Provide the [X, Y] coordinate of the cell's center where the given text is located.  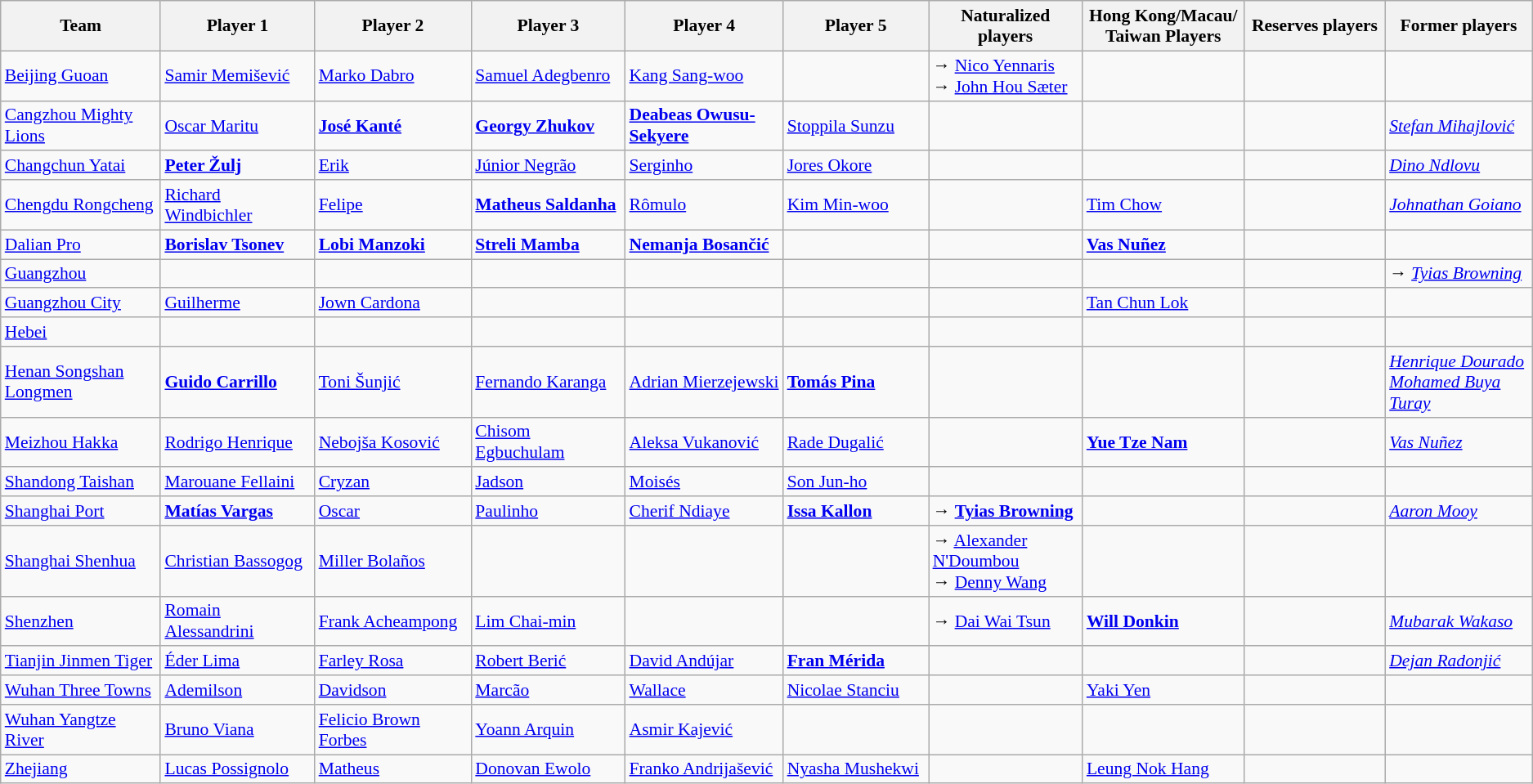
Cryzan [393, 482]
Borislav Tsonev [237, 244]
Oscar Maritu [237, 126]
Toni Šunjić [393, 383]
Marcão [548, 690]
Changchun Yatai [81, 166]
Marouane Fellaini [237, 482]
Fernando Karanga [548, 383]
Meizhou Hakka [81, 441]
→ Dai Wai Tsun [1006, 621]
Fran Mérida [856, 661]
Tan Chun Lok [1163, 303]
Rade Dugalić [856, 441]
Frank Acheampong [393, 621]
Reserves players [1315, 26]
Wuhan Three Towns [81, 690]
Issa Kallon [856, 511]
Henan Songshan Longmen [81, 383]
Richard Windbichler [237, 204]
Jown Cardona [393, 303]
José Kanté [393, 126]
Shanghai Port [81, 511]
→ Nico Yennaris→ John Hou Sæter [1006, 75]
Adrian Mierzejewski [705, 383]
Tomás Pina [856, 383]
Samir Memišević [237, 75]
Nyasha Mushekwi [856, 769]
Éder Lima [237, 661]
Wallace [705, 690]
Erik [393, 166]
Franko Andrijašević [705, 769]
Serginho [705, 166]
Rodrigo Henrique [237, 441]
Nebojša Kosović [393, 441]
Donovan Ewolo [548, 769]
Player 3 [548, 26]
David Andújar [705, 661]
Lucas Possignolo [237, 769]
Stefan Mihajlović [1459, 126]
Guilherme [237, 303]
Dejan Radonjić [1459, 661]
Nemanja Bosančić [705, 244]
Lobi Manzoki [393, 244]
Davidson [393, 690]
Robert Berić [548, 661]
Wuhan Yangtze River [81, 729]
Chisom Egbuchulam [548, 441]
Moisés [705, 482]
Player 2 [393, 26]
Shanghai Shenhua [81, 561]
Jores Okore [856, 166]
Aaron Mooy [1459, 511]
Son Jun-ho [856, 482]
Hong Kong/Macau/Taiwan Players [1163, 26]
Shenzhen [81, 621]
Guangzhou [81, 274]
Ademilson [237, 690]
Felipe [393, 204]
Streli Mamba [548, 244]
Romain Alessandrini [237, 621]
Asmir Kajević [705, 729]
Tim Chow [1163, 204]
Samuel Adegbenro [548, 75]
Beijing Guoan [81, 75]
Yoann Arquin [548, 729]
Chengdu Rongcheng [81, 204]
Lim Chai-min [548, 621]
Player 1 [237, 26]
Kang Sang-woo [705, 75]
Júnior Negrão [548, 166]
Paulinho [548, 511]
Player 5 [856, 26]
Zhejiang [81, 769]
Aleksa Vukanović [705, 441]
Dino Ndlovu [1459, 166]
Yue Tze Nam [1163, 441]
→ Alexander N'Doumbou→ Denny Wang [1006, 561]
Cangzhou Mighty Lions [81, 126]
Marko Dabro [393, 75]
Oscar [393, 511]
Johnathan Goiano [1459, 204]
Hebei [81, 332]
Henrique Dourado Mohamed Buya Turay [1459, 383]
Georgy Zhukov [548, 126]
Farley Rosa [393, 661]
Kim Min-woo [856, 204]
Leung Nok Hang [1163, 769]
Will Donkin [1163, 621]
Yaki Yen [1163, 690]
Peter Žulj [237, 166]
Rômulo [705, 204]
Deabeas Owusu-Sekyere [705, 126]
Bruno Viana [237, 729]
Shandong Taishan [81, 482]
Former players [1459, 26]
Felicio Brown Forbes [393, 729]
Miller Bolaños [393, 561]
Guido Carrillo [237, 383]
Christian Bassogog [237, 561]
Matías Vargas [237, 511]
Nicolae Stanciu [856, 690]
Stoppila Sunzu [856, 126]
Player 4 [705, 26]
Guangzhou City [81, 303]
Dalian Pro [81, 244]
Team [81, 26]
Mubarak Wakaso [1459, 621]
Matheus Saldanha [548, 204]
Naturalized players [1006, 26]
Matheus [393, 769]
Cherif Ndiaye [705, 511]
Jadson [548, 482]
Tianjin Jinmen Tiger [81, 661]
